From the cell containing the given text, extract its center point as (x, y) coordinate. 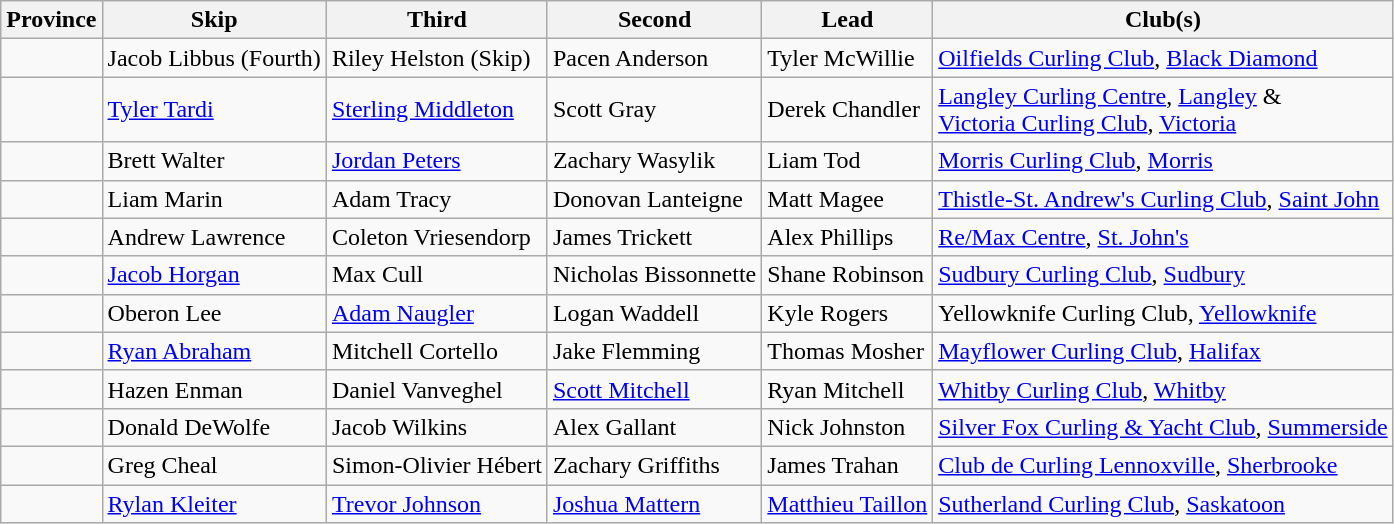
Greg Cheal (214, 465)
Daniel Vanveghel (436, 389)
Skip (214, 20)
Nicholas Bissonnette (654, 275)
James Trickett (654, 237)
Tyler McWillie (848, 58)
Kyle Rogers (848, 313)
Tyler Tardi (214, 110)
Coleton Vriesendorp (436, 237)
Brett Walter (214, 161)
Province (52, 20)
Riley Helston (Skip) (436, 58)
Jacob Wilkins (436, 427)
Mayflower Curling Club, Halifax (1163, 351)
Jacob Libbus (Fourth) (214, 58)
Max Cull (436, 275)
Donald DeWolfe (214, 427)
Shane Robinson (848, 275)
Ryan Mitchell (848, 389)
Zachary Griffiths (654, 465)
Club(s) (1163, 20)
Sterling Middleton (436, 110)
Club de Curling Lennoxville, Sherbrooke (1163, 465)
James Trahan (848, 465)
Alex Phillips (848, 237)
Sutherland Curling Club, Saskatoon (1163, 503)
Oberon Lee (214, 313)
Re/Max Centre, St. John's (1163, 237)
Thomas Mosher (848, 351)
Simon-Olivier Hébert (436, 465)
Ryan Abraham (214, 351)
Derek Chandler (848, 110)
Andrew Lawrence (214, 237)
Whitby Curling Club, Whitby (1163, 389)
Jacob Horgan (214, 275)
Trevor Johnson (436, 503)
Nick Johnston (848, 427)
Matthieu Taillon (848, 503)
Yellowknife Curling Club, Yellowknife (1163, 313)
Zachary Wasylik (654, 161)
Liam Tod (848, 161)
Joshua Mattern (654, 503)
Adam Tracy (436, 199)
Scott Mitchell (654, 389)
Mitchell Cortello (436, 351)
Jake Flemming (654, 351)
Alex Gallant (654, 427)
Rylan Kleiter (214, 503)
Donovan Lanteigne (654, 199)
Second (654, 20)
Hazen Enman (214, 389)
Logan Waddell (654, 313)
Morris Curling Club, Morris (1163, 161)
Thistle-St. Andrew's Curling Club, Saint John (1163, 199)
Oilfields Curling Club, Black Diamond (1163, 58)
Third (436, 20)
Langley Curling Centre, Langley & Victoria Curling Club, Victoria (1163, 110)
Scott Gray (654, 110)
Pacen Anderson (654, 58)
Jordan Peters (436, 161)
Matt Magee (848, 199)
Silver Fox Curling & Yacht Club, Summerside (1163, 427)
Liam Marin (214, 199)
Adam Naugler (436, 313)
Sudbury Curling Club, Sudbury (1163, 275)
Lead (848, 20)
